Output the [x, y] coordinate of the center of the cell containing the given text.  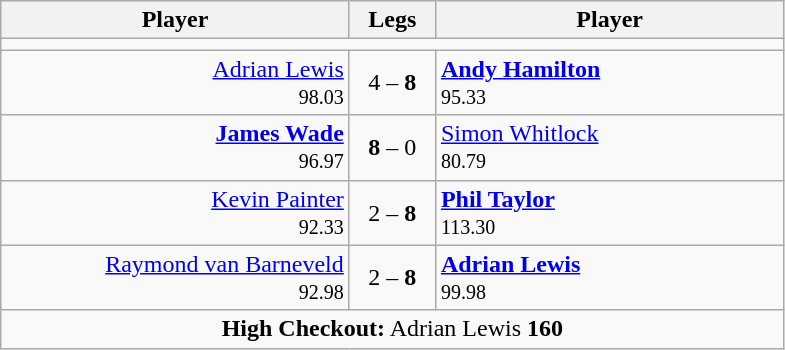
Raymond van Barneveld 92.98 [176, 278]
Legs [392, 20]
Andy Hamilton 95.33 [610, 82]
8 – 0 [392, 148]
James Wade 96.97 [176, 148]
Kevin Painter 92.33 [176, 212]
Adrian Lewis 99.98 [610, 278]
High Checkout: Adrian Lewis 160 [392, 329]
Adrian Lewis 98.03 [176, 82]
4 – 8 [392, 82]
Simon Whitlock 80.79 [610, 148]
Phil Taylor 113.30 [610, 212]
